Detect which cell encompasses the target text, then output its (X, Y) center coordinate. 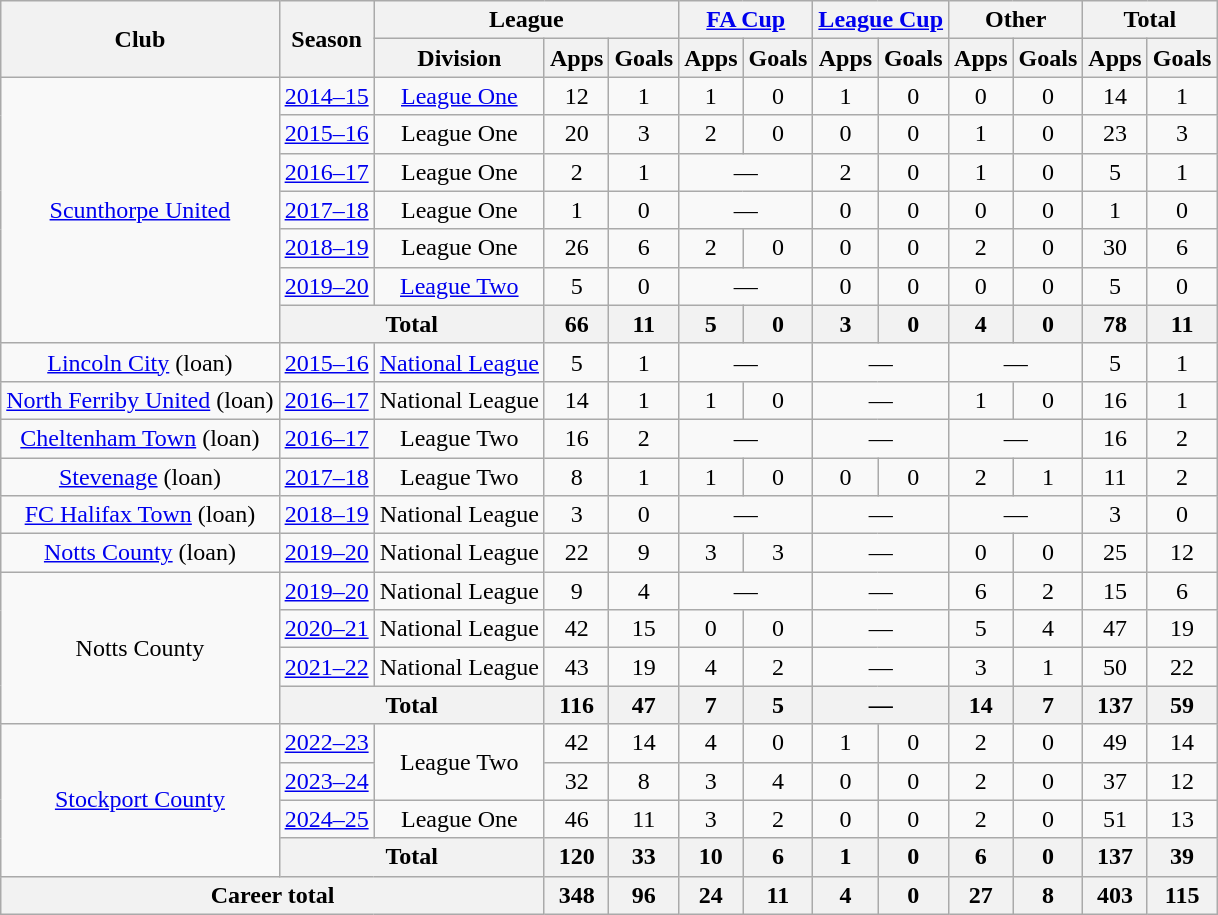
46 (576, 819)
Stevenage (loan) (140, 477)
League Cup (881, 20)
10 (711, 857)
2024–25 (326, 819)
13 (1182, 819)
27 (981, 895)
FC Halifax Town (loan) (140, 515)
49 (1115, 743)
78 (1115, 324)
Other (1016, 20)
Career total (273, 895)
403 (1115, 895)
Notts County (140, 648)
FA Cup (746, 20)
115 (1182, 895)
League (526, 20)
Division (459, 58)
24 (711, 895)
43 (576, 667)
2020–21 (326, 629)
North Ferriby United (loan) (140, 400)
50 (1115, 667)
Lincoln City (loan) (140, 362)
348 (576, 895)
37 (1115, 781)
2021–22 (326, 667)
33 (644, 857)
2014–15 (326, 96)
Cheltenham Town (loan) (140, 438)
116 (576, 705)
26 (576, 248)
Notts County (loan) (140, 553)
66 (576, 324)
23 (1115, 134)
120 (576, 857)
Club (140, 39)
32 (576, 781)
59 (1182, 705)
Season (326, 39)
2023–24 (326, 781)
2022–23 (326, 743)
39 (1182, 857)
96 (644, 895)
20 (576, 134)
51 (1115, 819)
30 (1115, 248)
Scunthorpe United (140, 210)
25 (1115, 553)
Stockport County (140, 800)
